Locate the cell with the specified text and output its [X, Y] center coordinate. 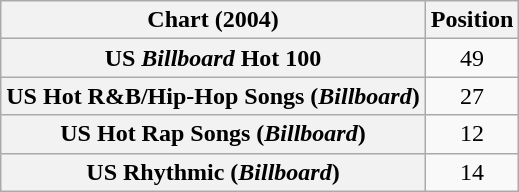
US Rhythmic (Billboard) [213, 172]
US Billboard Hot 100 [213, 58]
27 [472, 96]
14 [472, 172]
US Hot Rap Songs (Billboard) [213, 134]
US Hot R&B/Hip-Hop Songs (Billboard) [213, 96]
12 [472, 134]
Chart (2004) [213, 20]
Position [472, 20]
49 [472, 58]
